Locate the cell with the specified text and output its [x, y] center coordinate. 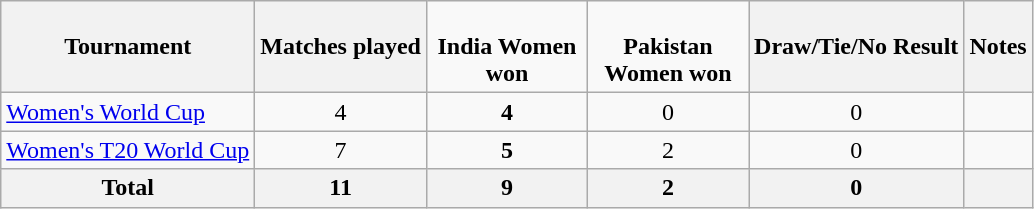
11 [341, 188]
Women's World Cup [128, 112]
5 [506, 150]
India Women won [506, 47]
7 [341, 150]
Matches played [341, 47]
Total [128, 188]
Women's T20 World Cup [128, 150]
Draw/Tie/No Result [856, 47]
Pakistan Women won [668, 47]
9 [506, 188]
Notes [998, 47]
Tournament [128, 47]
